Capture the cell that displays the provided text and extract its [X, Y] central coordinate. 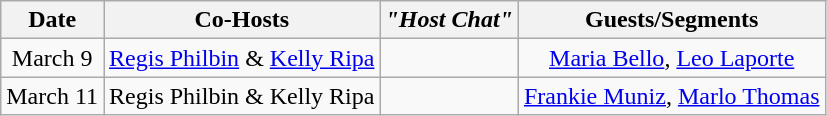
Guests/Segments [672, 20]
Frankie Muniz, Marlo Thomas [672, 96]
March 9 [52, 58]
Maria Bello, Leo Laporte [672, 58]
Co-Hosts [242, 20]
"Host Chat" [449, 20]
Date [52, 20]
March 11 [52, 96]
